Scan for the cell matching the given text and deliver its (x, y) coordinate at center. 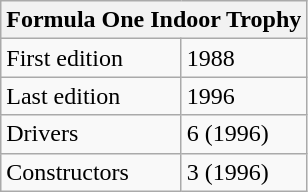
3 (1996) (244, 172)
Constructors (91, 172)
1996 (244, 96)
Drivers (91, 134)
Last edition (91, 96)
Formula One Indoor Trophy (154, 20)
6 (1996) (244, 134)
First edition (91, 58)
1988 (244, 58)
